Identify which cell holds the provided text, then report its [X, Y] central coordinate. 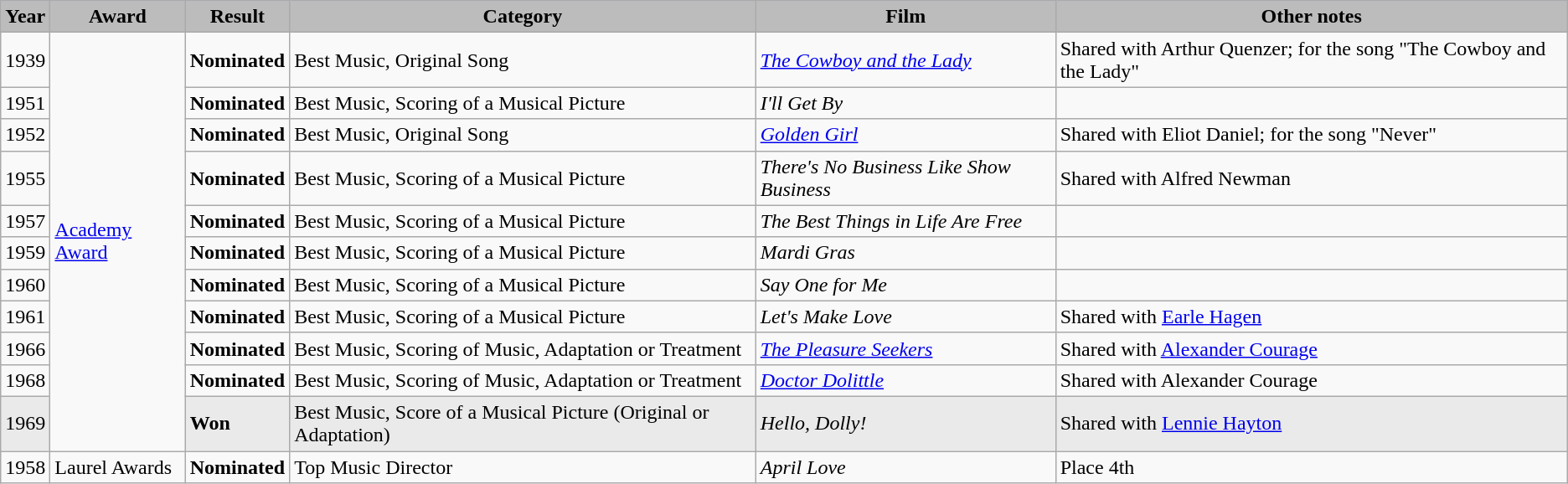
1968 [25, 380]
Let's Make Love [905, 317]
April Love [905, 466]
Film [905, 17]
The Best Things in Life Are Free [905, 221]
1961 [25, 317]
Top Music Director [523, 466]
Shared with Earle Hagen [1312, 317]
Won [237, 424]
1969 [25, 424]
Result [237, 17]
Laurel Awards [117, 466]
1952 [25, 135]
1959 [25, 253]
1958 [25, 466]
Mardi Gras [905, 253]
1955 [25, 178]
Doctor Dolittle [905, 380]
Shared with Alfred Newman [1312, 178]
Award [117, 17]
Hello, Dolly! [905, 424]
1951 [25, 103]
Golden Girl [905, 135]
The Pleasure Seekers [905, 348]
Shared with Lennie Hayton [1312, 424]
There's No Business Like Show Business [905, 178]
Place 4th [1312, 466]
Say One for Me [905, 285]
1966 [25, 348]
The Cowboy and the Lady [905, 60]
Shared with Arthur Quenzer; for the song "The Cowboy and the Lady" [1312, 60]
Other notes [1312, 17]
Shared with Eliot Daniel; for the song "Never" [1312, 135]
Category [523, 17]
Year [25, 17]
1957 [25, 221]
1960 [25, 285]
I'll Get By [905, 103]
Best Music, Score of a Musical Picture (Original or Adaptation) [523, 424]
Academy Award [117, 242]
1939 [25, 60]
